Extract the [x, y] coordinate from the center of the cell holding the provided text.  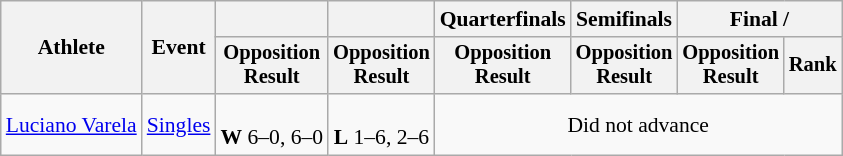
Semifinals [624, 19]
Final / [759, 19]
Did not advance [638, 124]
Rank [813, 66]
Quarterfinals [503, 19]
Athlete [72, 48]
Luciano Varela [72, 124]
Singles [179, 124]
W 6–0, 6–0 [272, 124]
L 1–6, 2–6 [382, 124]
Event [179, 48]
